Output the (X, Y) coordinate of the center of the cell containing the given text.  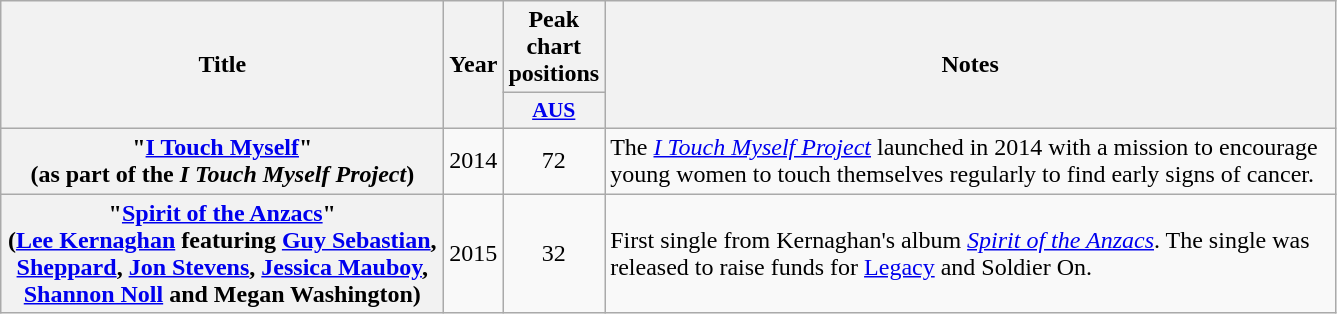
Title (222, 65)
The I Touch Myself Project launched in 2014 with a mission to encourage young women to touch themselves regularly to find early signs of cancer. (970, 160)
Year (474, 65)
Notes (970, 65)
AUS (554, 111)
First single from Kernaghan's album Spirit of the Anzacs. The single was released to raise funds for Legacy and Soldier On. (970, 254)
72 (554, 160)
"Spirit of the Anzacs" (Lee Kernaghan featuring Guy Sebastian, Sheppard, Jon Stevens, Jessica Mauboy, Shannon Noll and Megan Washington) (222, 254)
32 (554, 254)
"I Touch Myself" (as part of the I Touch Myself Project) (222, 160)
2015 (474, 254)
2014 (474, 160)
Peak chart positions (554, 47)
